Return the [x, y] coordinate for the center point of the cell that contains the specified text.  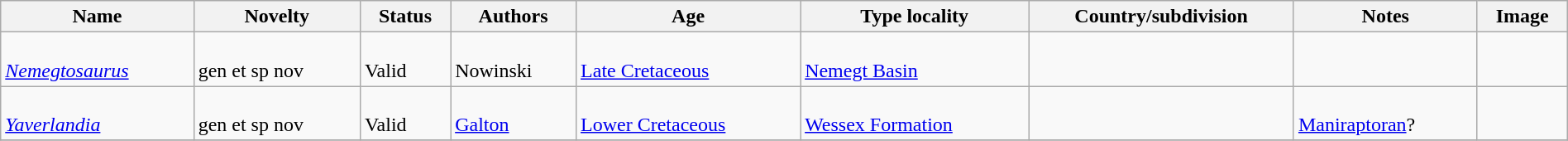
Wessex Formation [915, 113]
Status [405, 17]
Lower Cretaceous [688, 113]
Galton [514, 113]
Country/subdivision [1161, 17]
Novelty [276, 17]
Yaverlandia [98, 113]
Image [1522, 17]
Authors [514, 17]
Maniraptoran? [1385, 113]
Type locality [915, 17]
Nemegt Basin [915, 60]
Age [688, 17]
Nowinski [514, 60]
Notes [1385, 17]
Nemegtosaurus [98, 60]
Name [98, 17]
Late Cretaceous [688, 60]
